Scan for the cell matching the given text and deliver its [X, Y] coordinate at center. 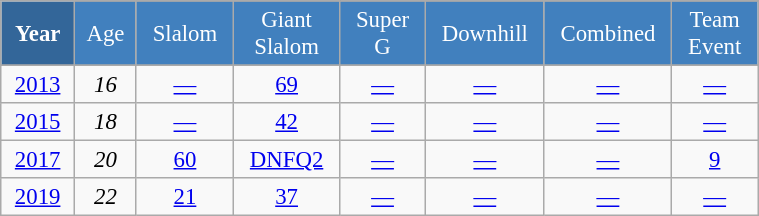
Super G [383, 34]
Age [106, 34]
Combined [608, 34]
20 [106, 160]
2015 [38, 122]
Slalom [184, 34]
42 [287, 122]
2019 [38, 197]
16 [106, 85]
Year [38, 34]
60 [184, 160]
GiantSlalom [287, 34]
Team Event [715, 34]
69 [287, 85]
Downhill [484, 34]
2013 [38, 85]
DNFQ2 [287, 160]
22 [106, 197]
37 [287, 197]
9 [715, 160]
2017 [38, 160]
18 [106, 122]
21 [184, 197]
